Output the (X, Y) coordinate of the center of the cell containing the given text.  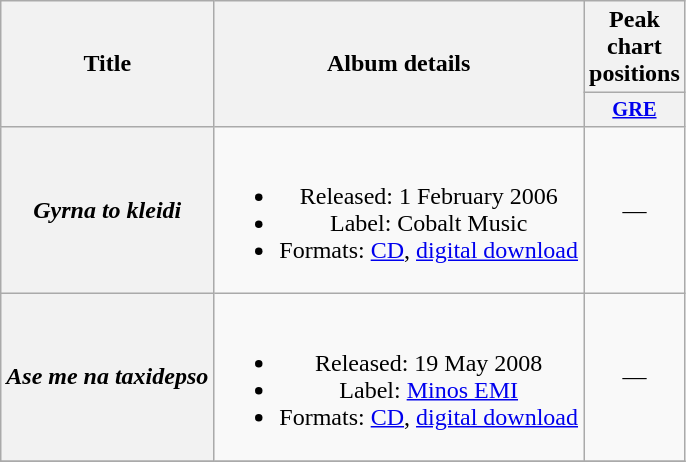
Released: 19 May 2008Label: Minos EMIFormats: CD, digital download (399, 378)
Released: 1 February 2006Label: Cobalt MusicFormats: CD, digital download (399, 210)
Title (108, 64)
Gyrna to kleidi (108, 210)
Peak chart positions (635, 47)
Album details (399, 64)
Ase me na taxidepso (108, 378)
GRE (635, 110)
